Scan for the cell matching the given text and deliver its (X, Y) coordinate at center. 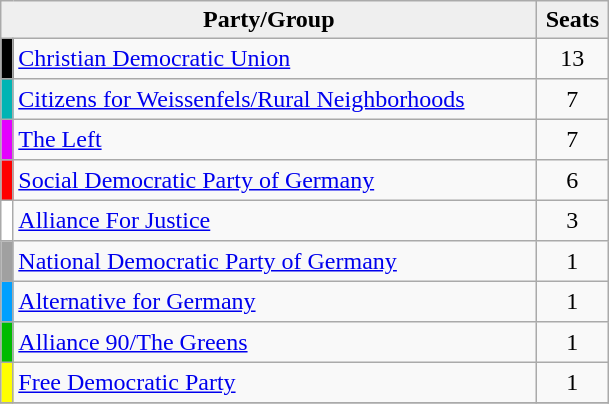
6 (572, 180)
Alliance For Justice (275, 221)
Citizens for Weissenfels/Rural Neighborhoods (275, 99)
Free Democratic Party (275, 383)
Social Democratic Party of Germany (275, 180)
Party/Group (269, 20)
Christian Democratic Union (275, 59)
The Left (275, 140)
Alliance 90/The Greens (275, 342)
3 (572, 221)
Seats (572, 20)
13 (572, 59)
Alternative for Germany (275, 302)
National Democratic Party of Germany (275, 261)
